From the cell containing the given text, extract its center point as [X, Y] coordinate. 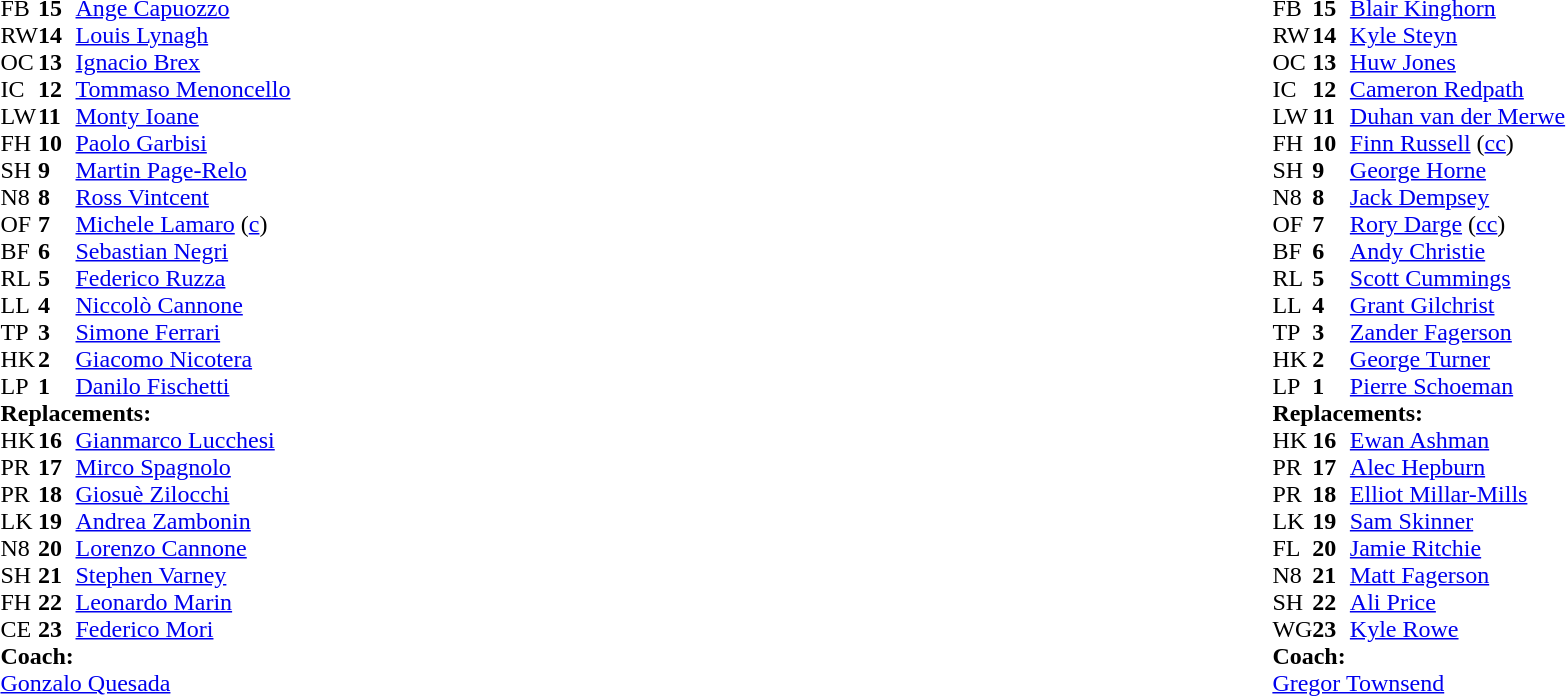
Lorenzo Cannone [184, 548]
Danilo Fischetti [184, 386]
Giosuè Zilocchi [184, 494]
Michele Lamaro (c) [184, 224]
Monty Ioane [184, 116]
Leonardo Marin [184, 602]
Federico Ruzza [184, 278]
WG [1292, 630]
Duhan van der Merwe [1458, 116]
Andrea Zambonin [184, 522]
Rory Darge (cc) [1458, 224]
Andy Christie [1458, 252]
Sebastian Negri [184, 252]
CE [19, 630]
Ross Vintcent [184, 198]
Cameron Redpath [1458, 90]
Tommaso Menoncello [184, 90]
Ignacio Brex [184, 62]
George Horne [1458, 170]
Ali Price [1458, 602]
Niccolò Cannone [184, 306]
Alec Hepburn [1458, 468]
Sam Skinner [1458, 522]
Louis Lynagh [184, 36]
Gianmarco Lucchesi [184, 440]
Elliot Millar-Mills [1458, 494]
Mirco Spagnolo [184, 468]
George Turner [1458, 360]
Kyle Rowe [1458, 630]
Huw Jones [1458, 62]
Pierre Schoeman [1458, 386]
Giacomo Nicotera [184, 360]
FL [1292, 548]
Jamie Ritchie [1458, 548]
Ewan Ashman [1458, 440]
Jack Dempsey [1458, 198]
Kyle Steyn [1458, 36]
Federico Mori [184, 630]
Zander Fagerson [1458, 332]
Finn Russell (cc) [1458, 144]
Stephen Varney [184, 576]
Simone Ferrari [184, 332]
Paolo Garbisi [184, 144]
Matt Fagerson [1458, 576]
Martin Page-Relo [184, 170]
Scott Cummings [1458, 278]
Grant Gilchrist [1458, 306]
